From the cell containing the given text, extract its center point as [X, Y] coordinate. 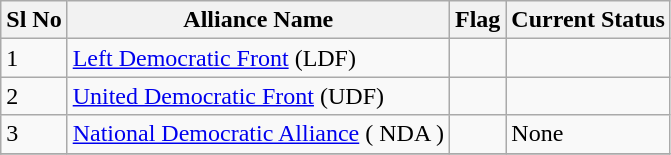
National Democratic Alliance ( NDA ) [258, 134]
United Democratic Front (UDF) [258, 96]
Alliance Name [258, 20]
Sl No [34, 20]
None [588, 134]
Flag [477, 20]
1 [34, 58]
3 [34, 134]
2 [34, 96]
Left Democratic Front (LDF) [258, 58]
Current Status [588, 20]
